Scan for the cell matching the given text and deliver its (X, Y) coordinate at center. 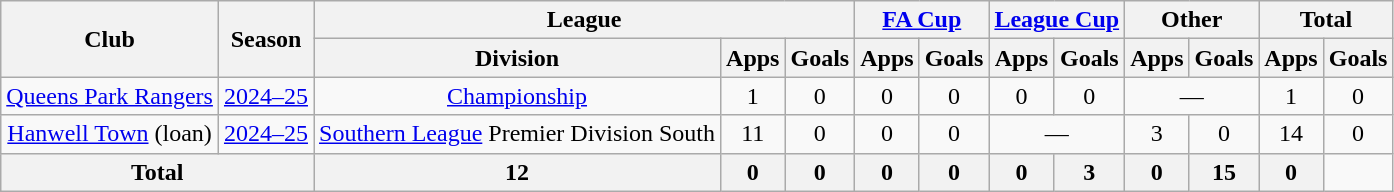
Championship (518, 96)
11 (753, 134)
Hanwell Town (loan) (110, 134)
14 (1291, 134)
Division (518, 58)
12 (518, 172)
League (584, 20)
Season (266, 39)
Club (110, 39)
FA Cup (922, 20)
15 (1224, 172)
Other (1192, 20)
Southern League Premier Division South (518, 134)
League Cup (1057, 20)
Queens Park Rangers (110, 96)
